Find where the given text appears and provide that cell's center as [X, Y] coordinate. 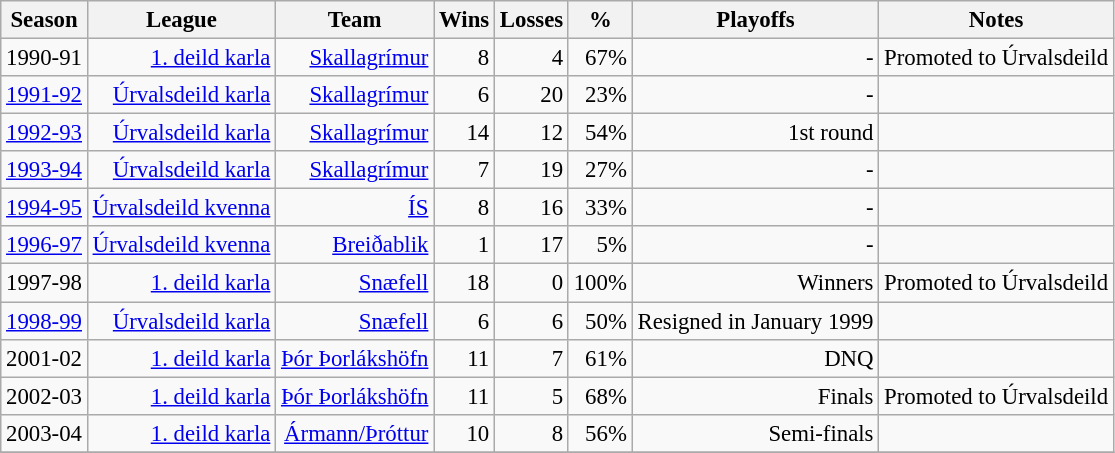
Breiðablik [355, 245]
ÍS [355, 208]
1990-91 [44, 58]
Losses [532, 20]
1992-93 [44, 133]
Winners [756, 283]
17 [532, 245]
Season [44, 20]
4 [532, 58]
56% [600, 433]
54% [600, 133]
DNQ [756, 358]
18 [464, 283]
0 [532, 283]
1994-95 [44, 208]
23% [600, 95]
2002-03 [44, 396]
1996-97 [44, 245]
1991-92 [44, 95]
1st round [756, 133]
Notes [996, 20]
2003-04 [44, 433]
14 [464, 133]
League [181, 20]
27% [600, 170]
Finals [756, 396]
5 [532, 396]
68% [600, 396]
10 [464, 433]
1993-94 [44, 170]
% [600, 20]
67% [600, 58]
33% [600, 208]
Ármann/Þróttur [355, 433]
5% [600, 245]
Team [355, 20]
1997-98 [44, 283]
2001-02 [44, 358]
20 [532, 95]
12 [532, 133]
61% [600, 358]
19 [532, 170]
100% [600, 283]
Resigned in January 1999 [756, 321]
50% [600, 321]
16 [532, 208]
1998-99 [44, 321]
Wins [464, 20]
Playoffs [756, 20]
Semi-finals [756, 433]
1 [464, 245]
